Search for the cell housing the specified text and yield its (X, Y) center coordinate. 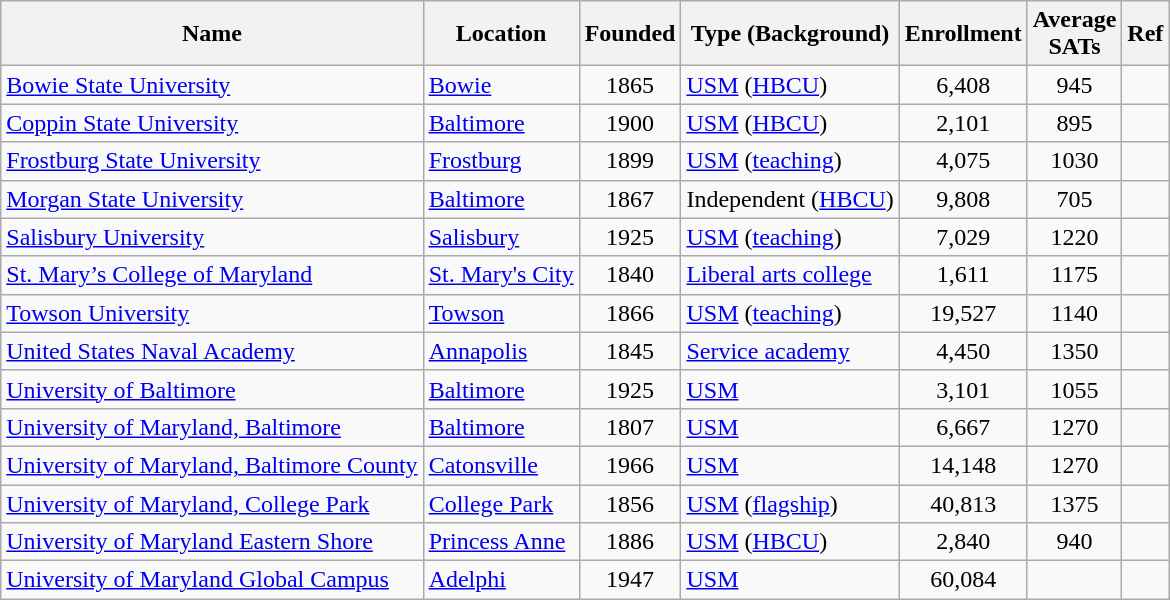
Ref (1146, 34)
Average SATs (1074, 34)
1140 (1074, 313)
Location (501, 34)
Salisbury (501, 237)
1856 (630, 503)
Independent (HBCU) (790, 199)
1845 (630, 351)
1840 (630, 275)
1055 (1074, 389)
University of Baltimore (212, 389)
6,667 (963, 427)
Towson University (212, 313)
Towson (501, 313)
USM (flagship) (790, 503)
19,527 (963, 313)
1030 (1074, 161)
1175 (1074, 275)
Founded (630, 34)
945 (1074, 85)
Frostburg State University (212, 161)
7,029 (963, 237)
University of Maryland, College Park (212, 503)
1220 (1074, 237)
40,813 (963, 503)
60,084 (963, 580)
Coppin State University (212, 123)
2,101 (963, 123)
St. Mary’s College of Maryland (212, 275)
1899 (630, 161)
Name (212, 34)
1867 (630, 199)
Bowie (501, 85)
Salisbury University (212, 237)
Morgan State University (212, 199)
4,075 (963, 161)
6,408 (963, 85)
Bowie State University (212, 85)
College Park (501, 503)
Frostburg (501, 161)
14,148 (963, 465)
4,450 (963, 351)
1,611 (963, 275)
St. Mary's City (501, 275)
1947 (630, 580)
Princess Anne (501, 542)
705 (1074, 199)
2,840 (963, 542)
1375 (1074, 503)
1865 (630, 85)
Annapolis (501, 351)
1866 (630, 313)
University of Maryland, Baltimore County (212, 465)
1886 (630, 542)
940 (1074, 542)
1900 (630, 123)
University of Maryland, Baltimore (212, 427)
1350 (1074, 351)
Service academy (790, 351)
University of Maryland Eastern Shore (212, 542)
Liberal arts college (790, 275)
Type (Background) (790, 34)
Enrollment (963, 34)
1966 (630, 465)
Catonsville (501, 465)
United States Naval Academy (212, 351)
Adelphi (501, 580)
University of Maryland Global Campus (212, 580)
1807 (630, 427)
9,808 (963, 199)
895 (1074, 123)
3,101 (963, 389)
